Determine the [x, y] coordinate at the center of the cell enclosing the given text.  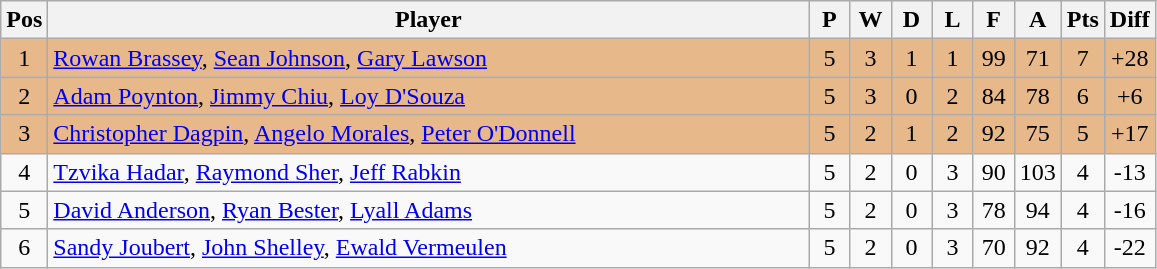
Pos [24, 20]
A [1038, 20]
7 [1082, 58]
103 [1038, 172]
Pts [1082, 20]
Adam Poynton, Jimmy Chiu, Loy D'Souza [428, 96]
71 [1038, 58]
David Anderson, Ryan Bester, Lyall Adams [428, 210]
F [994, 20]
Sandy Joubert, John Shelley, Ewald Vermeulen [428, 248]
Tzvika Hadar, Raymond Sher, Jeff Rabkin [428, 172]
-22 [1130, 248]
84 [994, 96]
Rowan Brassey, Sean Johnson, Gary Lawson [428, 58]
99 [994, 58]
94 [1038, 210]
Player [428, 20]
75 [1038, 134]
-13 [1130, 172]
90 [994, 172]
70 [994, 248]
+28 [1130, 58]
L [952, 20]
W [870, 20]
+6 [1130, 96]
Christopher Dagpin, Angelo Morales, Peter O'Donnell [428, 134]
Diff [1130, 20]
D [912, 20]
P [830, 20]
+17 [1130, 134]
-16 [1130, 210]
